Scan for the cell matching the given text and deliver its (X, Y) coordinate at center. 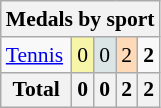
Total (36, 90)
Medals by sport (80, 19)
Tennis (36, 55)
